Provide the [X, Y] coordinate of the cell's center where the given text is located.  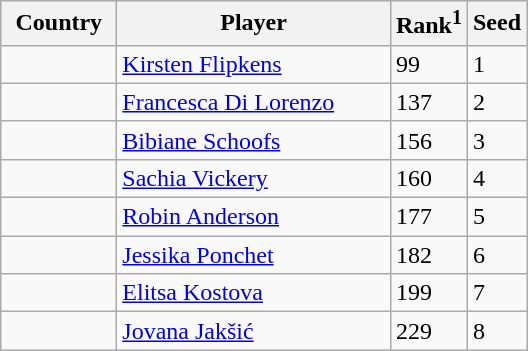
182 [428, 255]
Jovana Jakšić [254, 331]
5 [496, 217]
8 [496, 331]
Elitsa Kostova [254, 293]
199 [428, 293]
4 [496, 178]
Francesca Di Lorenzo [254, 102]
Seed [496, 24]
7 [496, 293]
1 [496, 64]
Sachia Vickery [254, 178]
Bibiane Schoofs [254, 140]
Player [254, 24]
Jessika Ponchet [254, 255]
229 [428, 331]
2 [496, 102]
Rank1 [428, 24]
160 [428, 178]
Kirsten Flipkens [254, 64]
177 [428, 217]
Robin Anderson [254, 217]
137 [428, 102]
156 [428, 140]
3 [496, 140]
6 [496, 255]
99 [428, 64]
Country [59, 24]
